Determine the (X, Y) coordinate at the center of the cell enclosing the given text.  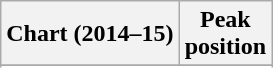
Chart (2014–15) (90, 34)
Peakposition (225, 34)
